Extract the (X, Y) coordinate from the center of the cell holding the provided text.  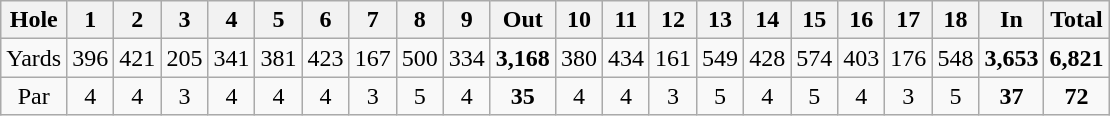
421 (138, 58)
7 (372, 20)
17 (908, 20)
434 (626, 58)
35 (522, 96)
9 (466, 20)
549 (720, 58)
8 (420, 20)
15 (814, 20)
396 (90, 58)
Hole (34, 20)
3,168 (522, 58)
72 (1076, 96)
574 (814, 58)
2 (138, 20)
205 (184, 58)
176 (908, 58)
381 (278, 58)
12 (672, 20)
In (1012, 20)
10 (578, 20)
6 (326, 20)
13 (720, 20)
Yards (34, 58)
380 (578, 58)
6,821 (1076, 58)
Out (522, 20)
548 (956, 58)
14 (768, 20)
Total (1076, 20)
11 (626, 20)
16 (862, 20)
37 (1012, 96)
161 (672, 58)
3,653 (1012, 58)
167 (372, 58)
500 (420, 58)
428 (768, 58)
423 (326, 58)
18 (956, 20)
Par (34, 96)
334 (466, 58)
1 (90, 20)
341 (232, 58)
403 (862, 58)
